Capture the cell that displays the provided text and extract its [X, Y] central coordinate. 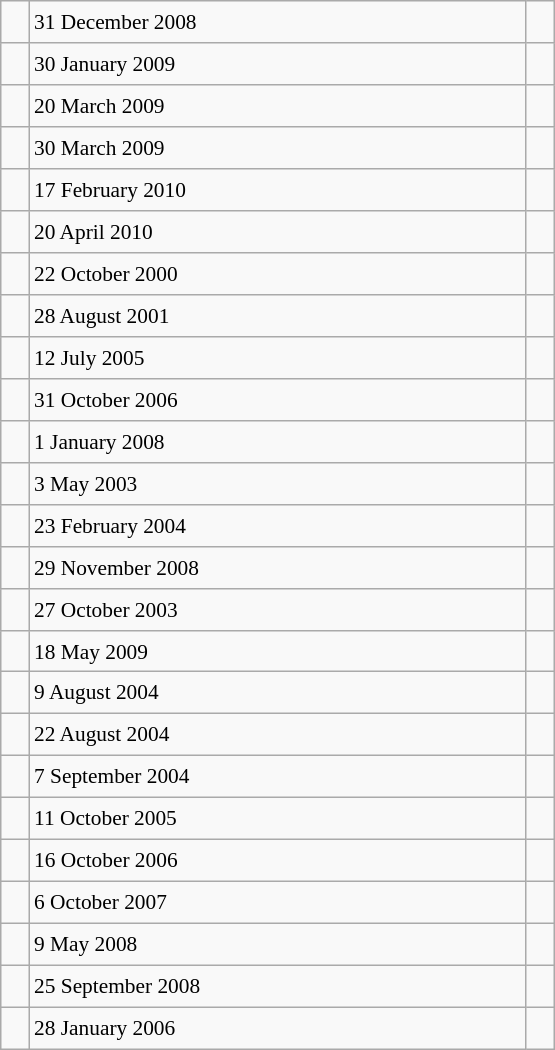
9 August 2004 [278, 693]
20 March 2009 [278, 106]
6 October 2007 [278, 903]
22 October 2000 [278, 274]
30 January 2009 [278, 64]
28 January 2006 [278, 1028]
23 February 2004 [278, 525]
31 October 2006 [278, 399]
22 August 2004 [278, 735]
27 October 2003 [278, 609]
31 December 2008 [278, 22]
20 April 2010 [278, 232]
3 May 2003 [278, 483]
16 October 2006 [278, 861]
12 July 2005 [278, 358]
18 May 2009 [278, 651]
30 March 2009 [278, 148]
29 November 2008 [278, 567]
7 September 2004 [278, 777]
17 February 2010 [278, 190]
28 August 2001 [278, 316]
9 May 2008 [278, 945]
25 September 2008 [278, 986]
1 January 2008 [278, 441]
11 October 2005 [278, 819]
